Extract the (x, y) coordinate from the center of the cell holding the provided text.  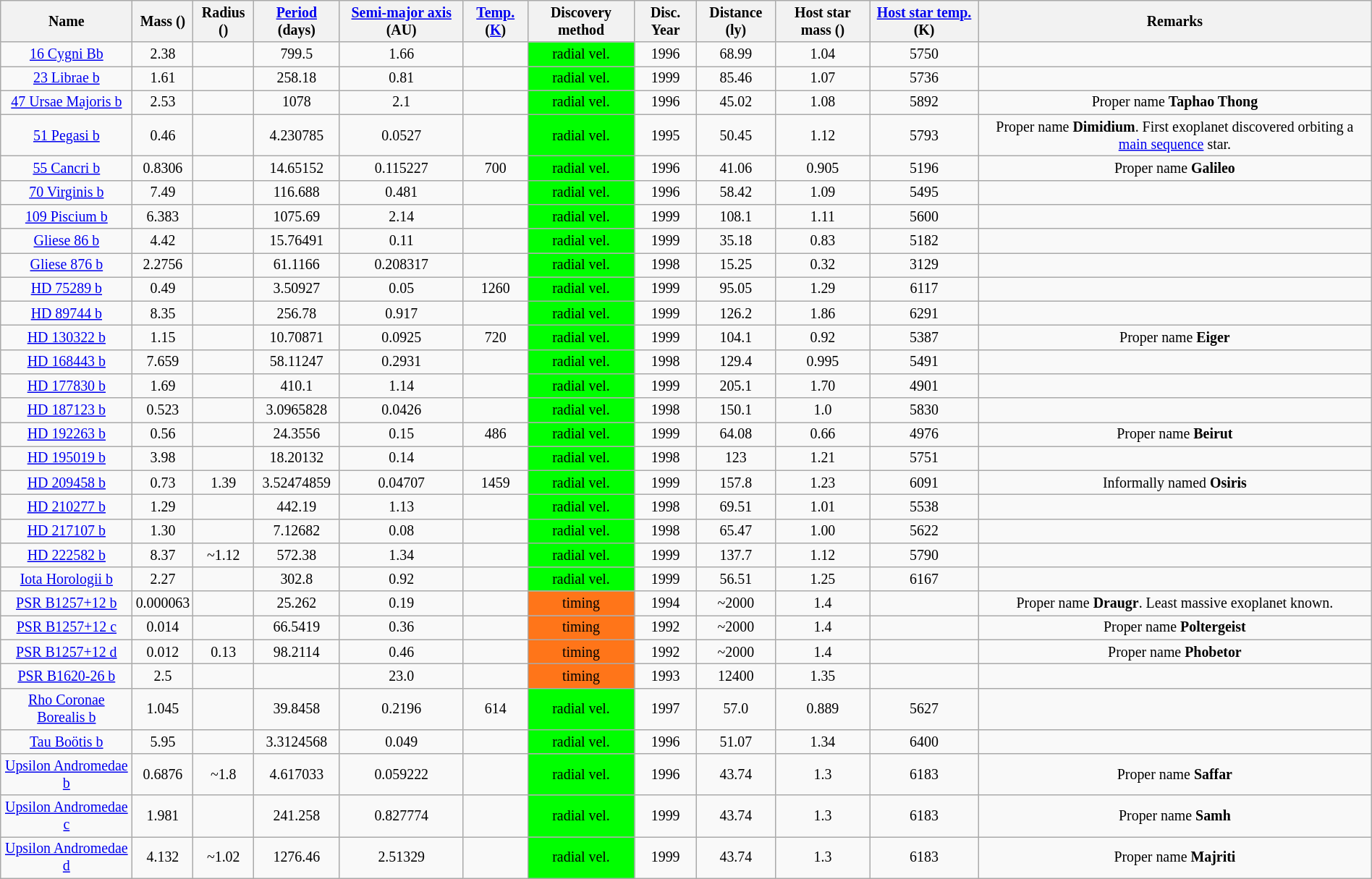
0.56 (163, 434)
23 Librae b (67, 78)
51.07 (735, 742)
0.19 (401, 603)
6117 (925, 289)
799.5 (297, 54)
2.1 (401, 103)
0.0925 (401, 337)
3.0965828 (297, 409)
1.69 (163, 386)
HD 75289 b (67, 289)
2.53 (163, 103)
116.688 (297, 192)
57.0 (735, 709)
61.1166 (297, 265)
0.115227 (401, 168)
Distance (ly) (735, 22)
1260 (495, 289)
6.383 (163, 217)
15.25 (735, 265)
1.70 (822, 386)
55 Cancri b (67, 168)
1.14 (401, 386)
1459 (495, 483)
5.95 (163, 742)
0.66 (822, 434)
PSR B1257+12 d (67, 653)
5790 (925, 556)
47 Ursae Majoris b (67, 103)
Proper name Poltergeist (1175, 628)
18.20132 (297, 459)
85.46 (735, 78)
1276.46 (297, 858)
1.30 (163, 531)
1.00 (822, 531)
0.000063 (163, 603)
Host star temp. (K) (925, 22)
123 (735, 459)
98.2114 (297, 653)
PSR B1257+12 c (67, 628)
410.1 (297, 386)
66.5419 (297, 628)
2.5 (163, 676)
0.11 (401, 240)
2.14 (401, 217)
1994 (666, 603)
0.012 (163, 653)
HD 168443 b (67, 362)
1.21 (822, 459)
7.659 (163, 362)
1.08 (822, 103)
Proper name Saffar (1175, 774)
1993 (666, 676)
Name (67, 22)
129.4 (735, 362)
3.3124568 (297, 742)
1.04 (822, 54)
Gliese 876 b (67, 265)
64.08 (735, 434)
Radius () (223, 22)
0.73 (163, 483)
302.8 (297, 579)
5622 (925, 531)
720 (495, 337)
Proper name Majriti (1175, 858)
5182 (925, 240)
0.04707 (401, 483)
3.98 (163, 459)
3.52474859 (297, 483)
4.617033 (297, 774)
442.19 (297, 506)
572.38 (297, 556)
4.42 (163, 240)
Iota Horologii b (67, 579)
Semi-major axis (AU) (401, 22)
68.99 (735, 54)
2.2756 (163, 265)
256.78 (297, 314)
Mass () (163, 22)
5387 (925, 337)
0.6876 (163, 774)
0.2931 (401, 362)
0.08 (401, 531)
1.39 (223, 483)
0.0426 (401, 409)
1.23 (822, 483)
0.049 (401, 742)
6291 (925, 314)
0.523 (163, 409)
2.51329 (401, 858)
HD 192263 b (67, 434)
HD 195019 b (67, 459)
6167 (925, 579)
2.38 (163, 54)
50.45 (735, 136)
0.14 (401, 459)
1997 (666, 709)
108.1 (735, 217)
5627 (925, 709)
0.917 (401, 314)
1.01 (822, 506)
Proper name Taphao Thong (1175, 103)
HD 210277 b (67, 506)
HD 209458 b (67, 483)
Period (days) (297, 22)
5793 (925, 136)
51 Pegasi b (67, 136)
0.36 (401, 628)
70 Virginis b (67, 192)
Upsilon Andromedae d (67, 858)
Informally named Osiris (1175, 483)
5892 (925, 103)
2.27 (163, 579)
137.7 (735, 556)
5196 (925, 168)
HD 89744 b (67, 314)
0.889 (822, 709)
258.18 (297, 78)
1.35 (822, 676)
0.995 (822, 362)
Disc. Year (666, 22)
0.059222 (401, 774)
1.13 (401, 506)
8.35 (163, 314)
5751 (925, 459)
0.83 (822, 240)
0.05 (401, 289)
0.827774 (401, 816)
6091 (925, 483)
Proper name Draugr. Least massive exoplanet known. (1175, 603)
PSR B1257+12 b (67, 603)
25.262 (297, 603)
0.8306 (163, 168)
8.37 (163, 556)
5491 (925, 362)
1.07 (822, 78)
1995 (666, 136)
0.13 (223, 653)
58.42 (735, 192)
1.15 (163, 337)
126.2 (735, 314)
Upsilon Andromedae c (67, 816)
1.0 (822, 409)
1.09 (822, 192)
700 (495, 168)
~1.02 (223, 858)
HD 217107 b (67, 531)
5600 (925, 217)
486 (495, 434)
Proper name Eiger (1175, 337)
7.12682 (297, 531)
0.49 (163, 289)
7.49 (163, 192)
95.05 (735, 289)
HD 130322 b (67, 337)
24.3556 (297, 434)
0.905 (822, 168)
0.208317 (401, 265)
Discovery method (581, 22)
35.18 (735, 240)
PSR B1620-26 b (67, 676)
Proper name Beirut (1175, 434)
5750 (925, 54)
Rho Coronae Borealis b (67, 709)
4.132 (163, 858)
15.76491 (297, 240)
150.1 (735, 409)
16 Cygni Bb (67, 54)
5495 (925, 192)
104.1 (735, 337)
3.50927 (297, 289)
5736 (925, 78)
4.230785 (297, 136)
23.0 (401, 676)
56.51 (735, 579)
157.8 (735, 483)
Proper name Galileo (1175, 168)
58.11247 (297, 362)
Temp. (K) (495, 22)
1.86 (822, 314)
Proper name Samh (1175, 816)
0.0527 (401, 136)
1.981 (163, 816)
HD 177830 b (67, 386)
5830 (925, 409)
12400 (735, 676)
Remarks (1175, 22)
0.481 (401, 192)
Upsilon Andromedae b (67, 774)
69.51 (735, 506)
3129 (925, 265)
1.045 (163, 709)
HD 187123 b (67, 409)
5538 (925, 506)
109 Piscium b (67, 217)
205.1 (735, 386)
39.8458 (297, 709)
Host star mass () (822, 22)
1.61 (163, 78)
Proper name Dimidium. First exoplanet discovered orbiting a main sequence star. (1175, 136)
4901 (925, 386)
Proper name Phobetor (1175, 653)
41.06 (735, 168)
Tau Boötis b (67, 742)
0.014 (163, 628)
0.15 (401, 434)
1078 (297, 103)
1.66 (401, 54)
~1.8 (223, 774)
1.11 (822, 217)
0.81 (401, 78)
65.47 (735, 531)
1.25 (822, 579)
6400 (925, 742)
Gliese 86 b (67, 240)
4976 (925, 434)
14.65152 (297, 168)
241.258 (297, 816)
1075.69 (297, 217)
0.32 (822, 265)
614 (495, 709)
HD 222582 b (67, 556)
45.02 (735, 103)
0.2196 (401, 709)
10.70871 (297, 337)
~1.12 (223, 556)
